Pinpoint the cell where the given text exists, returning its [x, y] midpoint coordinate. 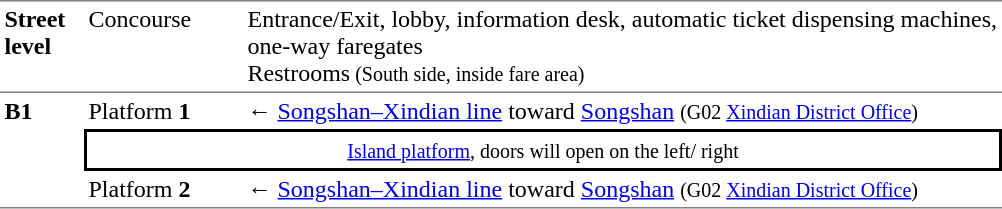
B1 [42, 151]
Platform 1 [164, 111]
Island platform, doors will open on the left/ right [543, 150]
Platform 2 [164, 190]
Concourse [164, 46]
Entrance/Exit, lobby, information desk, automatic ticket dispensing machines, one-way faregatesRestrooms (South side, inside fare area) [622, 46]
Street level [42, 46]
